From the cell containing the given text, extract its center point as [X, Y] coordinate. 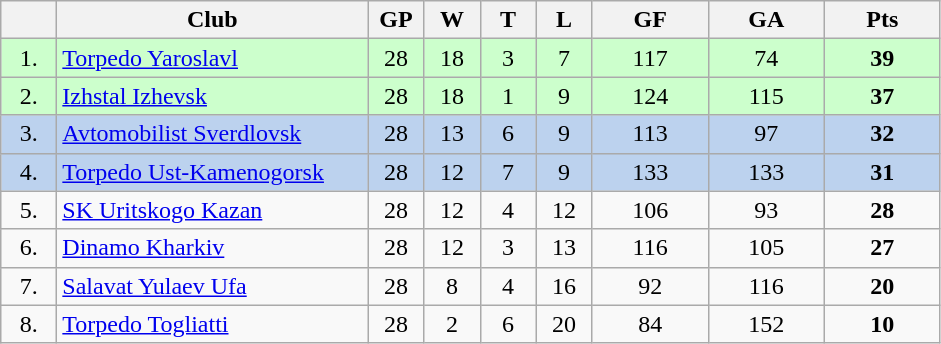
97 [766, 134]
27 [882, 248]
6. [29, 248]
Torpedo Togliatti [212, 324]
T [508, 20]
1 [508, 96]
GP [396, 20]
16 [564, 286]
3. [29, 134]
115 [766, 96]
8. [29, 324]
10 [882, 324]
32 [882, 134]
7. [29, 286]
124 [650, 96]
Avtomobilist Sverdlovsk [212, 134]
39 [882, 58]
Izhstal Izhevsk [212, 96]
106 [650, 210]
2 [452, 324]
5. [29, 210]
117 [650, 58]
152 [766, 324]
113 [650, 134]
4. [29, 172]
Club [212, 20]
84 [650, 324]
GF [650, 20]
31 [882, 172]
Pts [882, 20]
93 [766, 210]
Salavat Yulaev Ufa [212, 286]
37 [882, 96]
GA [766, 20]
W [452, 20]
L [564, 20]
2. [29, 96]
8 [452, 286]
Dinamo Kharkiv [212, 248]
74 [766, 58]
105 [766, 248]
Torpedo Ust-Kamenogorsk [212, 172]
92 [650, 286]
1. [29, 58]
SK Uritskogo Kazan [212, 210]
Torpedo Yaroslavl [212, 58]
